Search for the cell housing the specified text and yield its [x, y] center coordinate. 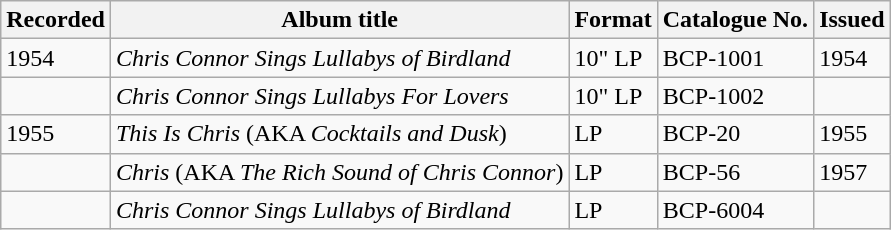
This Is Chris (AKA Cocktails and Dusk) [339, 134]
Album title [339, 20]
BCP-1002 [735, 96]
BCP-6004 [735, 210]
1957 [852, 172]
Recorded [56, 20]
Chris Connor Sings Lullabys For Lovers [339, 96]
Format [613, 20]
BCP-56 [735, 172]
Catalogue No. [735, 20]
BCP-1001 [735, 58]
BCP-20 [735, 134]
Chris (AKA The Rich Sound of Chris Connor) [339, 172]
Issued [852, 20]
